Scan for the cell matching the given text and deliver its (X, Y) coordinate at center. 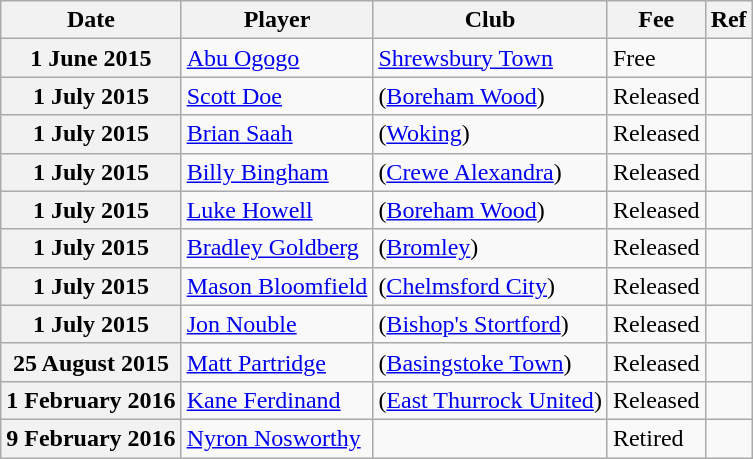
1 February 2016 (91, 400)
Free (656, 58)
Jon Nouble (277, 324)
(Basingstoke Town) (490, 362)
Fee (656, 20)
9 February 2016 (91, 438)
(Bishop's Stortford) (490, 324)
25 August 2015 (91, 362)
Ref (728, 20)
Billy Bingham (277, 172)
(East Thurrock United) (490, 400)
1 June 2015 (91, 58)
Abu Ogogo (277, 58)
Kane Ferdinand (277, 400)
(Bromley) (490, 248)
Club (490, 20)
Matt Partridge (277, 362)
Bradley Goldberg (277, 248)
Date (91, 20)
Scott Doe (277, 96)
Brian Saah (277, 134)
(Woking) (490, 134)
Shrewsbury Town (490, 58)
Nyron Nosworthy (277, 438)
Retired (656, 438)
(Crewe Alexandra) (490, 172)
Mason Bloomfield (277, 286)
Player (277, 20)
Luke Howell (277, 210)
(Chelmsford City) (490, 286)
